For the text-containing cell, return its midpoint in [x, y] coordinate format. 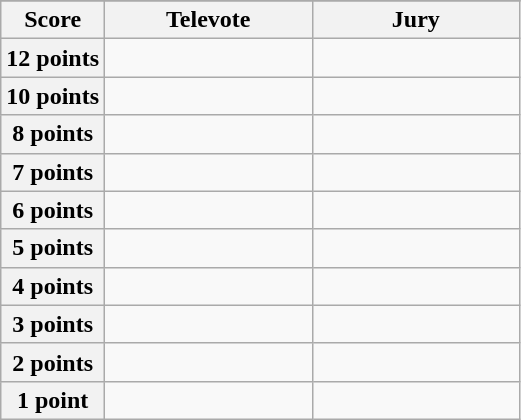
5 points [53, 248]
Televote [209, 20]
1 point [53, 400]
3 points [53, 324]
2 points [53, 362]
8 points [53, 134]
12 points [53, 58]
Score [53, 20]
6 points [53, 210]
4 points [53, 286]
10 points [53, 96]
Jury [416, 20]
7 points [53, 172]
